Identify which cell holds the provided text, then report its (x, y) central coordinate. 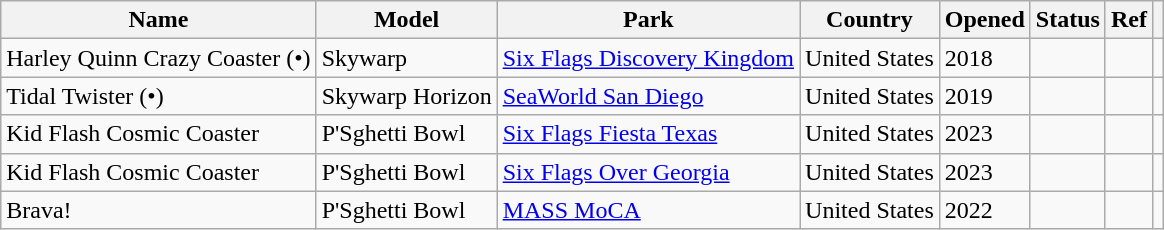
2019 (984, 96)
Tidal Twister (•) (158, 96)
SeaWorld San Diego (648, 96)
Name (158, 20)
Ref (1128, 20)
Opened (984, 20)
MASS MoCA (648, 210)
Park (648, 20)
Brava! (158, 210)
Six Flags Over Georgia (648, 172)
2018 (984, 58)
Country (870, 20)
Skywarp (406, 58)
Model (406, 20)
Six Flags Fiesta Texas (648, 134)
Status (1068, 20)
2022 (984, 210)
Six Flags Discovery Kingdom (648, 58)
Skywarp Horizon (406, 96)
Harley Quinn Crazy Coaster (•) (158, 58)
